Extract the (X, Y) coordinate from the center of the cell holding the provided text.  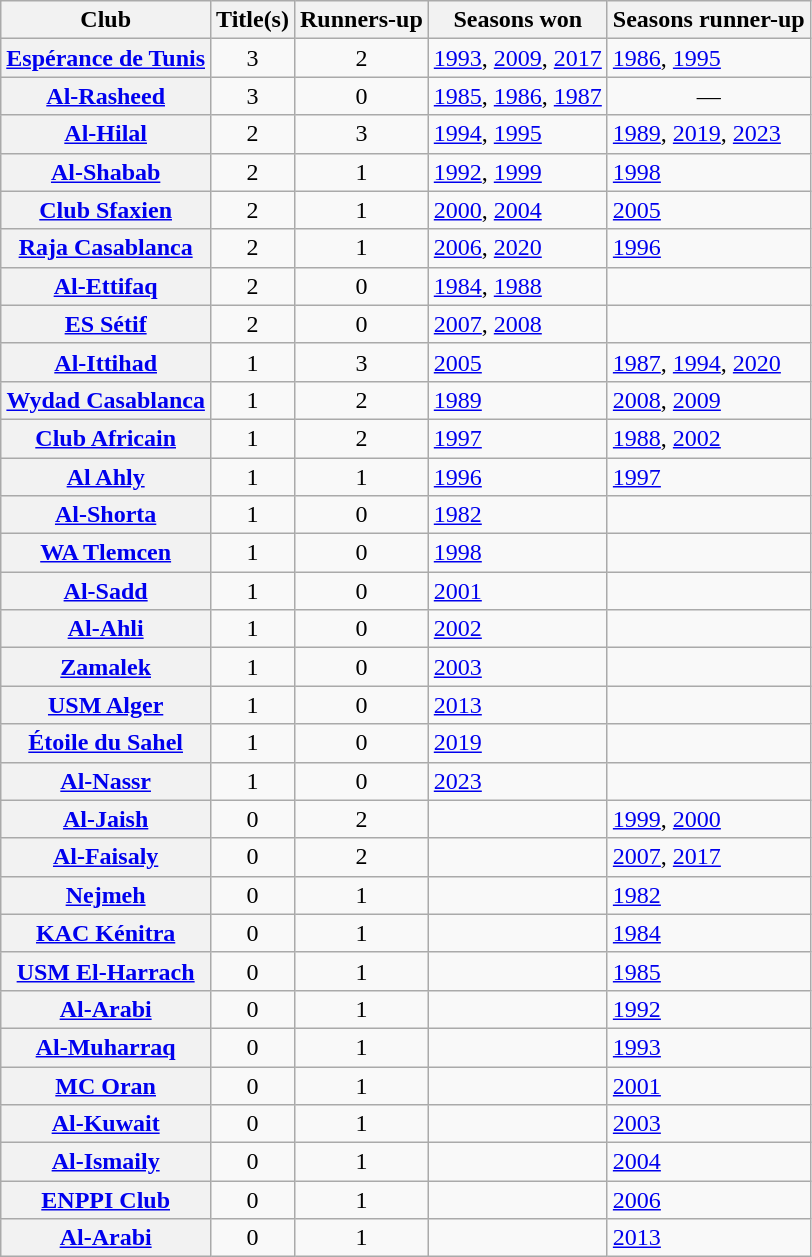
USM Alger (106, 705)
USM El-Harrach (106, 971)
1984, 1988 (518, 286)
KAC Kénitra (106, 933)
2019 (518, 743)
Al-Muharraq (106, 1047)
Al-Faisaly (106, 857)
1986, 1995 (708, 58)
Zamalek (106, 667)
Seasons runner-up (708, 20)
Al-Nassr (106, 781)
2002 (518, 629)
1992, 1999 (518, 172)
Club Africain (106, 438)
Étoile du Sahel (106, 743)
Raja Casablanca (106, 248)
1992 (708, 1009)
1985, 1986, 1987 (518, 96)
2006, 2020 (518, 248)
Al-Shorta (106, 515)
2004 (708, 1162)
2008, 2009 (708, 400)
1989, 2019, 2023 (708, 134)
Title(s) (253, 20)
Runners-up (361, 20)
Al-Shabab (106, 172)
ES Sétif (106, 324)
1987, 1994, 2020 (708, 362)
Al-Ismaily (106, 1162)
1994, 1995 (518, 134)
1989 (518, 400)
1993, 2009, 2017 (518, 58)
1988, 2002 (708, 438)
2023 (518, 781)
Al-Ittihad (106, 362)
Al Ahly (106, 477)
2006 (708, 1200)
Al-Jaish (106, 819)
1999, 2000 (708, 819)
Club Sfaxien (106, 210)
WA Tlemcen (106, 553)
MC Oran (106, 1085)
Al-Ahli (106, 629)
1985 (708, 971)
1993 (708, 1047)
— (708, 96)
Wydad Casablanca (106, 400)
ENPPI Club (106, 1200)
Al-Sadd (106, 591)
Al-Kuwait (106, 1124)
Nejmeh (106, 895)
Al-Ettifaq (106, 286)
Al-Rasheed (106, 96)
2007, 2017 (708, 857)
Al-Hilal (106, 134)
1984 (708, 933)
Espérance de Tunis (106, 58)
2007, 2008 (518, 324)
2000, 2004 (518, 210)
Seasons won (518, 20)
Club (106, 20)
